For the text-containing cell, return its midpoint in (X, Y) coordinate format. 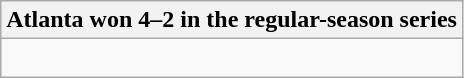
Atlanta won 4–2 in the regular-season series (232, 20)
